Scan for the cell matching the given text and deliver its (X, Y) coordinate at center. 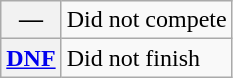
DNF (31, 58)
— (31, 20)
Did not compete (146, 20)
Did not finish (146, 58)
